Output the [X, Y] coordinate of the center of the cell containing the given text.  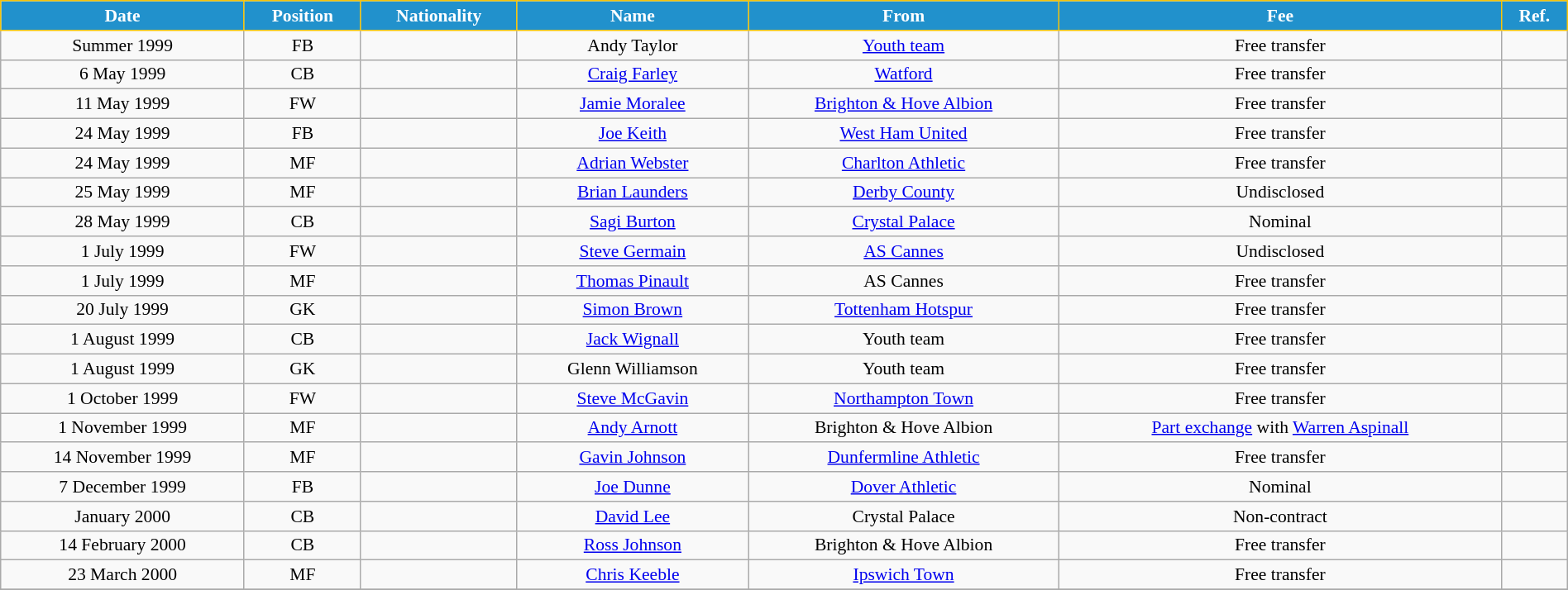
25 May 1999 [122, 193]
Dover Athletic [904, 487]
Gavin Johnson [633, 458]
Joe Dunne [633, 487]
Joe Keith [633, 134]
Jamie Moralee [633, 104]
11 May 1999 [122, 104]
Simon Brown [633, 310]
28 May 1999 [122, 222]
6 May 1999 [122, 74]
23 March 2000 [122, 575]
Ross Johnson [633, 545]
Name [633, 16]
7 December 1999 [122, 487]
Northampton Town [904, 398]
Date [122, 16]
Derby County [904, 193]
1 November 1999 [122, 428]
14 November 1999 [122, 458]
Position [303, 16]
14 February 2000 [122, 545]
Brian Launders [633, 193]
January 2000 [122, 516]
Nationality [438, 16]
Andy Arnott [633, 428]
Steve Germain [633, 251]
Sagi Burton [633, 222]
Ref. [1534, 16]
Glenn Williamson [633, 369]
Steve McGavin [633, 398]
Tottenham Hotspur [904, 310]
Charlton Athletic [904, 163]
Chris Keeble [633, 575]
Ipswich Town [904, 575]
20 July 1999 [122, 310]
From [904, 16]
1 October 1999 [122, 398]
West Ham United [904, 134]
David Lee [633, 516]
Non-contract [1280, 516]
Dunfermline Athletic [904, 458]
Part exchange with Warren Aspinall [1280, 428]
Jack Wignall [633, 340]
Andy Taylor [633, 45]
Summer 1999 [122, 45]
Adrian Webster [633, 163]
Fee [1280, 16]
Thomas Pinault [633, 281]
Watford [904, 74]
Craig Farley [633, 74]
